Locate the cell with the specified text and output its [X, Y] center coordinate. 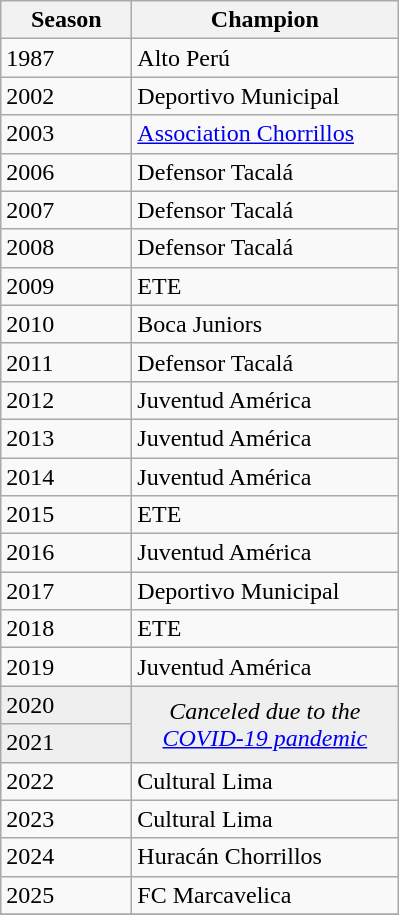
2014 [66, 477]
2019 [66, 667]
2020 [66, 705]
2007 [66, 210]
2012 [66, 400]
2018 [66, 629]
Association Chorrillos [265, 134]
2023 [66, 819]
2009 [66, 286]
2016 [66, 553]
2021 [66, 743]
Canceled due to the COVID-19 pandemic [265, 724]
2015 [66, 515]
2003 [66, 134]
2008 [66, 248]
2006 [66, 172]
2002 [66, 96]
Huracán Chorrillos [265, 857]
Champion [265, 20]
Boca Juniors [265, 324]
2011 [66, 362]
1987 [66, 58]
2025 [66, 895]
2022 [66, 781]
FC Marcavelica [265, 895]
Alto Perú [265, 58]
2013 [66, 438]
Season [66, 20]
2017 [66, 591]
2024 [66, 857]
2010 [66, 324]
